Capture the cell that displays the provided text and extract its [x, y] central coordinate. 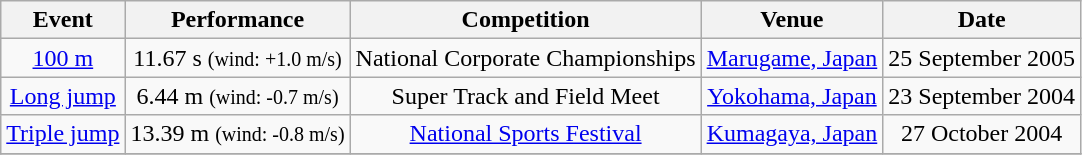
National Sports Festival [526, 134]
25 September 2005 [982, 58]
6.44 m (wind: -0.7 m/s) [238, 96]
27 October 2004 [982, 134]
National Corporate Championships [526, 58]
Super Track and Field Meet [526, 96]
Date [982, 20]
Long jump [63, 96]
Kumagaya, Japan [792, 134]
23 September 2004 [982, 96]
Yokohama, Japan [792, 96]
Competition [526, 20]
11.67 s (wind: +1.0 m/s) [238, 58]
Venue [792, 20]
Event [63, 20]
13.39 m (wind: -0.8 m/s) [238, 134]
100 m [63, 58]
Performance [238, 20]
Triple jump [63, 134]
Marugame, Japan [792, 58]
